Determine the [X, Y] coordinate at the center of the cell enclosing the given text.  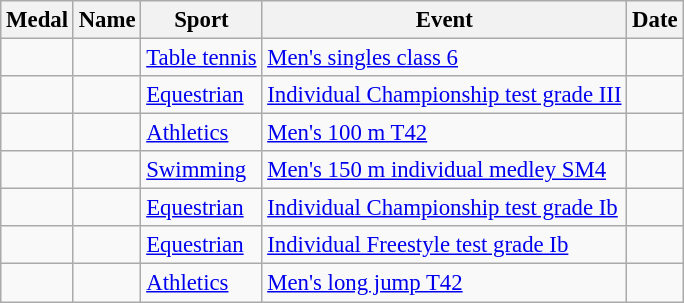
Sport [202, 20]
Men's singles class 6 [444, 58]
Swimming [202, 170]
Individual Championship test grade Ib [444, 208]
Men's long jump T42 [444, 283]
Medal [38, 20]
Date [655, 20]
Name [107, 20]
Individual Freestyle test grade Ib [444, 245]
Men's 150 m individual medley SM4 [444, 170]
Individual Championship test grade III [444, 95]
Men's 100 m T42 [444, 133]
Event [444, 20]
Table tennis [202, 58]
